Find where the given text appears and provide that cell's center as [X, Y] coordinate. 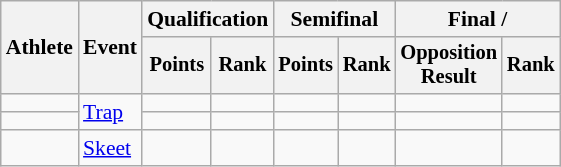
Final / [477, 19]
OppositionResult [448, 66]
Trap [110, 112]
Skeet [110, 148]
Athlete [40, 48]
Event [110, 48]
Semifinal [334, 19]
Qualification [208, 19]
